Identify which cell holds the provided text, then report its (x, y) central coordinate. 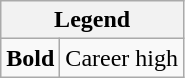
Legend (92, 20)
Bold (30, 58)
Career high (122, 58)
